Return (X, Y) of the center of cell containing provided text 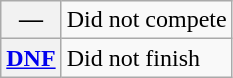
Did not finish (146, 58)
Did not compete (146, 20)
— (31, 20)
DNF (31, 58)
